Extract the [x, y] coordinate from the center of the cell holding the provided text.  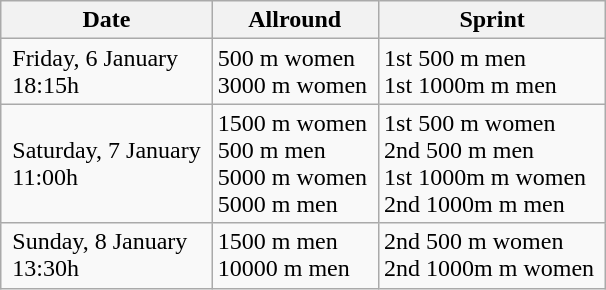
Sprint [492, 20]
Allround [295, 20]
Saturday, 7 January 11:00h [106, 164]
500 m women 3000 m women [295, 72]
2nd 500 m women 2nd 1000m m women [492, 256]
1500 m men 10000 m men [295, 256]
1st 500 m women 2nd 500 m men 1st 1000m m women 2nd 1000m m men [492, 164]
1st 500 m men 1st 1000m m men [492, 72]
Date [106, 20]
1500 m women 500 m men 5000 m women 5000 m men [295, 164]
Friday, 6 January 18:15h [106, 72]
Sunday, 8 January 13:30h [106, 256]
